Scan for the cell matching the given text and deliver its [X, Y] coordinate at center. 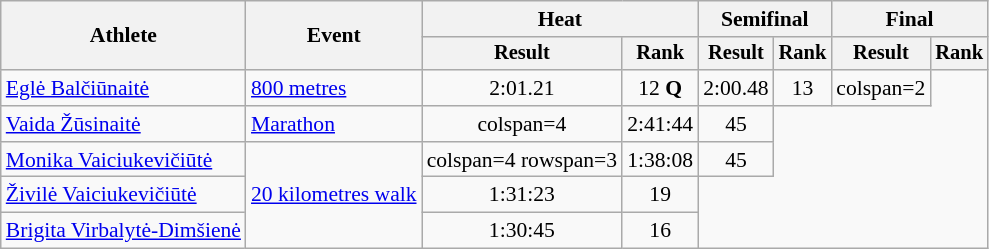
2:41:44 [660, 124]
Athlete [124, 36]
800 metres [334, 88]
Monika Vaiciukevičiūtė [124, 160]
2:00.48 [736, 88]
1:30:45 [522, 231]
colspan=4 rowspan=3 [522, 160]
Semifinal [764, 19]
1:38:08 [660, 160]
2:01.21 [522, 88]
Heat [560, 19]
1:31:23 [522, 195]
12 Q [660, 88]
Final [910, 19]
colspan=2 [880, 88]
Brigita Virbalytė-Dimšienė [124, 231]
Živilė Vaiciukevičiūtė [124, 195]
Marathon [334, 124]
19 [660, 195]
colspan=4 [522, 124]
16 [660, 231]
Event [334, 36]
Vaida Žūsinaitė [124, 124]
Eglė Balčiūnaitė [124, 88]
20 kilometres walk [334, 196]
13 [803, 88]
